Search for the cell housing the specified text and yield its [x, y] center coordinate. 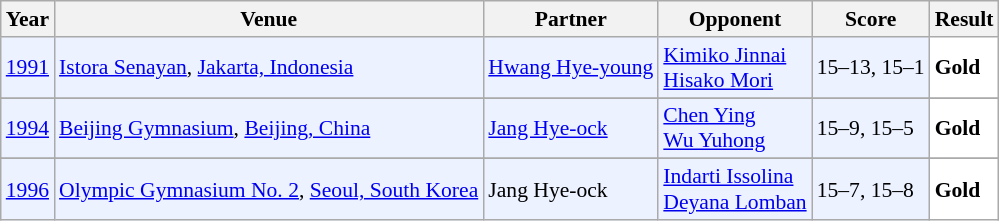
15–7, 15–8 [871, 190]
Hwang Hye-young [570, 68]
1996 [28, 190]
1991 [28, 68]
Beijing Gymnasium, Beijing, China [268, 128]
Result [964, 19]
Venue [268, 19]
Year [28, 19]
Score [871, 19]
Istora Senayan, Jakarta, Indonesia [268, 68]
Partner [570, 19]
15–13, 15–1 [871, 68]
15–9, 15–5 [871, 128]
Opponent [734, 19]
Indarti Issolina Deyana Lomban [734, 190]
Kimiko Jinnai Hisako Mori [734, 68]
Olympic Gymnasium No. 2, Seoul, South Korea [268, 190]
1994 [28, 128]
Chen Ying Wu Yuhong [734, 128]
